Find where the given text appears and provide that cell's center as (X, Y) coordinate. 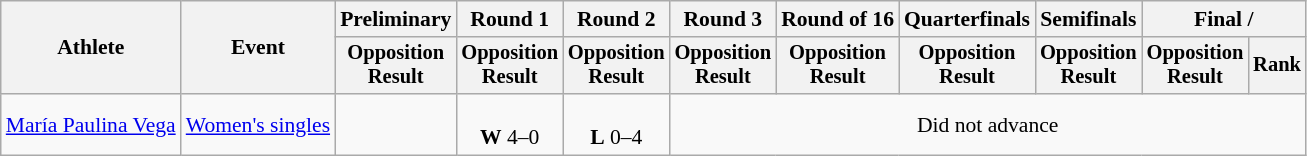
Round 3 (724, 19)
Round of 16 (838, 19)
Round 1 (510, 19)
Semifinals (1088, 19)
Round 2 (616, 19)
Rank (1277, 66)
Athlete (91, 48)
W 4–0 (510, 124)
Quarterfinals (967, 19)
L 0–4 (616, 124)
Final / (1224, 19)
Preliminary (396, 19)
María Paulina Vega (91, 124)
Women's singles (258, 124)
Event (258, 48)
Did not advance (988, 124)
